Search for the cell housing the specified text and yield its [x, y] center coordinate. 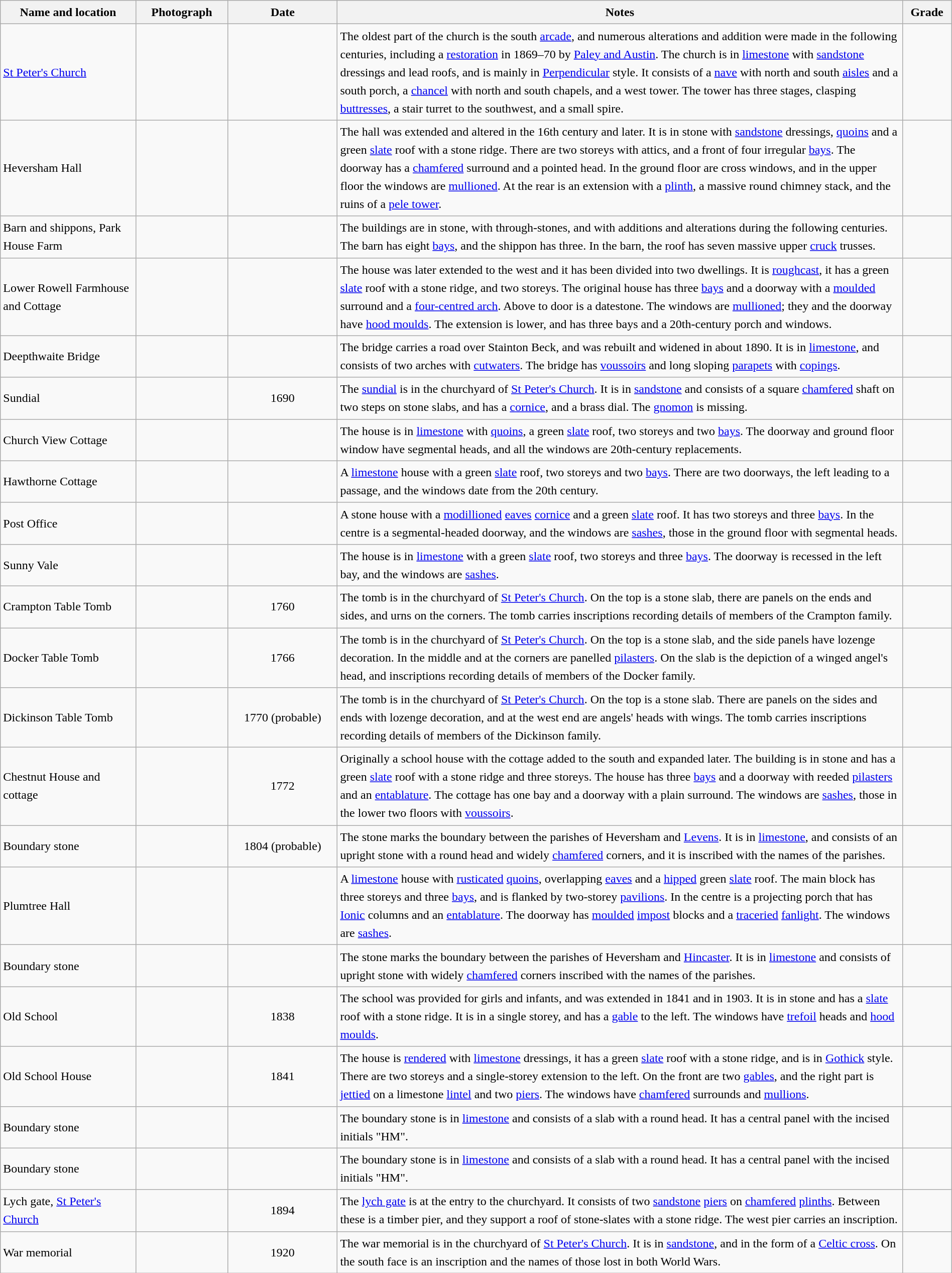
Old School [68, 1017]
Docker Table Tomb [68, 658]
St Peter's Church [68, 72]
Lower Rowell Farmhouse and Cottage [68, 296]
1920 [283, 1252]
Deepthwaite Bridge [68, 357]
1804 (probable) [283, 846]
Sunny Vale [68, 565]
Plumtree Hall [68, 906]
1838 [283, 1017]
Old School House [68, 1076]
1766 [283, 658]
1894 [283, 1211]
The house is in limestone with a green slate roof, two storeys and three bays. The doorway is recessed in the left bay, and the windows are sashes. [620, 565]
1770 (probable) [283, 717]
Hawthorne Cottage [68, 481]
Lych gate, St Peter's Church [68, 1211]
1772 [283, 787]
Grade [927, 12]
Post Office [68, 523]
Name and location [68, 12]
Church View Cottage [68, 440]
Photograph [182, 12]
Barn and shippons, Park House Farm [68, 237]
1841 [283, 1076]
Date [283, 12]
War memorial [68, 1252]
1690 [283, 398]
Chestnut House and cottage [68, 787]
Heversham Hall [68, 168]
Notes [620, 12]
1760 [283, 607]
Dickinson Table Tomb [68, 717]
Crampton Table Tomb [68, 607]
Sundial [68, 398]
